Identify which cell holds the provided text, then report its (X, Y) central coordinate. 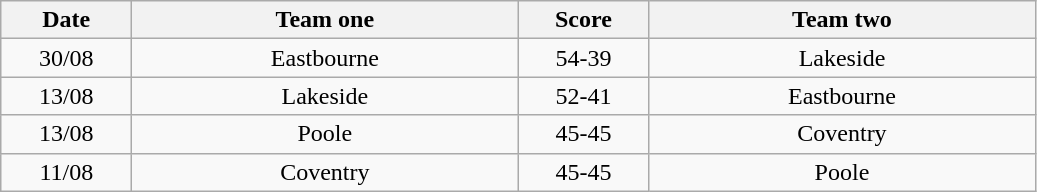
Date (66, 20)
30/08 (66, 58)
11/08 (66, 172)
52-41 (584, 96)
54-39 (584, 58)
Score (584, 20)
Team one (325, 20)
Team two (842, 20)
